Locate the cell with the specified text and output its [x, y] center coordinate. 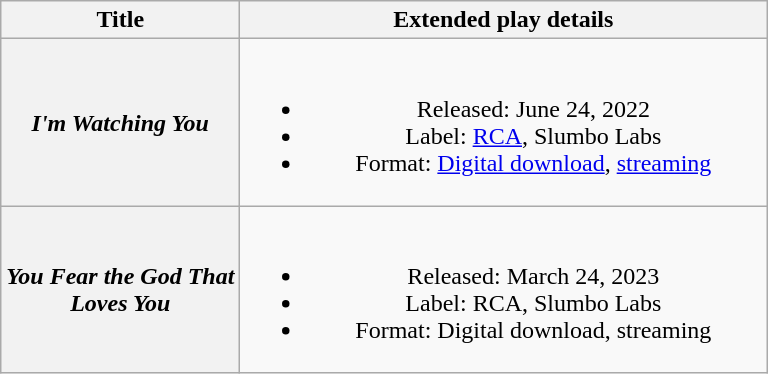
I'm Watching You [120, 122]
Released: June 24, 2022Label: RCA, Slumbo LabsFormat: Digital download, streaming [504, 122]
Extended play details [504, 20]
You Fear the God That Loves You [120, 290]
Released: March 24, 2023Label: RCA, Slumbo LabsFormat: Digital download, streaming [504, 290]
Title [120, 20]
